Return (x, y) of the center of cell containing provided text 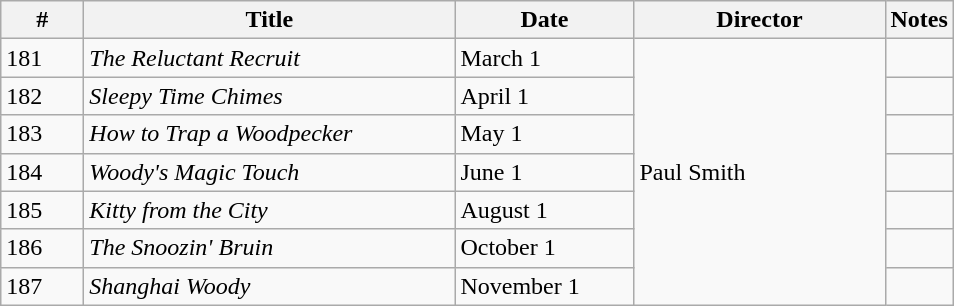
August 1 (544, 210)
May 1 (544, 134)
October 1 (544, 248)
186 (42, 248)
184 (42, 172)
187 (42, 286)
Date (544, 20)
The Snoozin' Bruin (270, 248)
181 (42, 58)
Paul Smith (760, 172)
Director (760, 20)
How to Trap a Woodpecker (270, 134)
185 (42, 210)
182 (42, 96)
March 1 (544, 58)
November 1 (544, 286)
Title (270, 20)
Shanghai Woody (270, 286)
183 (42, 134)
# (42, 20)
Notes (919, 20)
June 1 (544, 172)
April 1 (544, 96)
Kitty from the City (270, 210)
Woody's Magic Touch (270, 172)
The Reluctant Recruit (270, 58)
Sleepy Time Chimes (270, 96)
